From the cell containing the given text, extract its center point as [X, Y] coordinate. 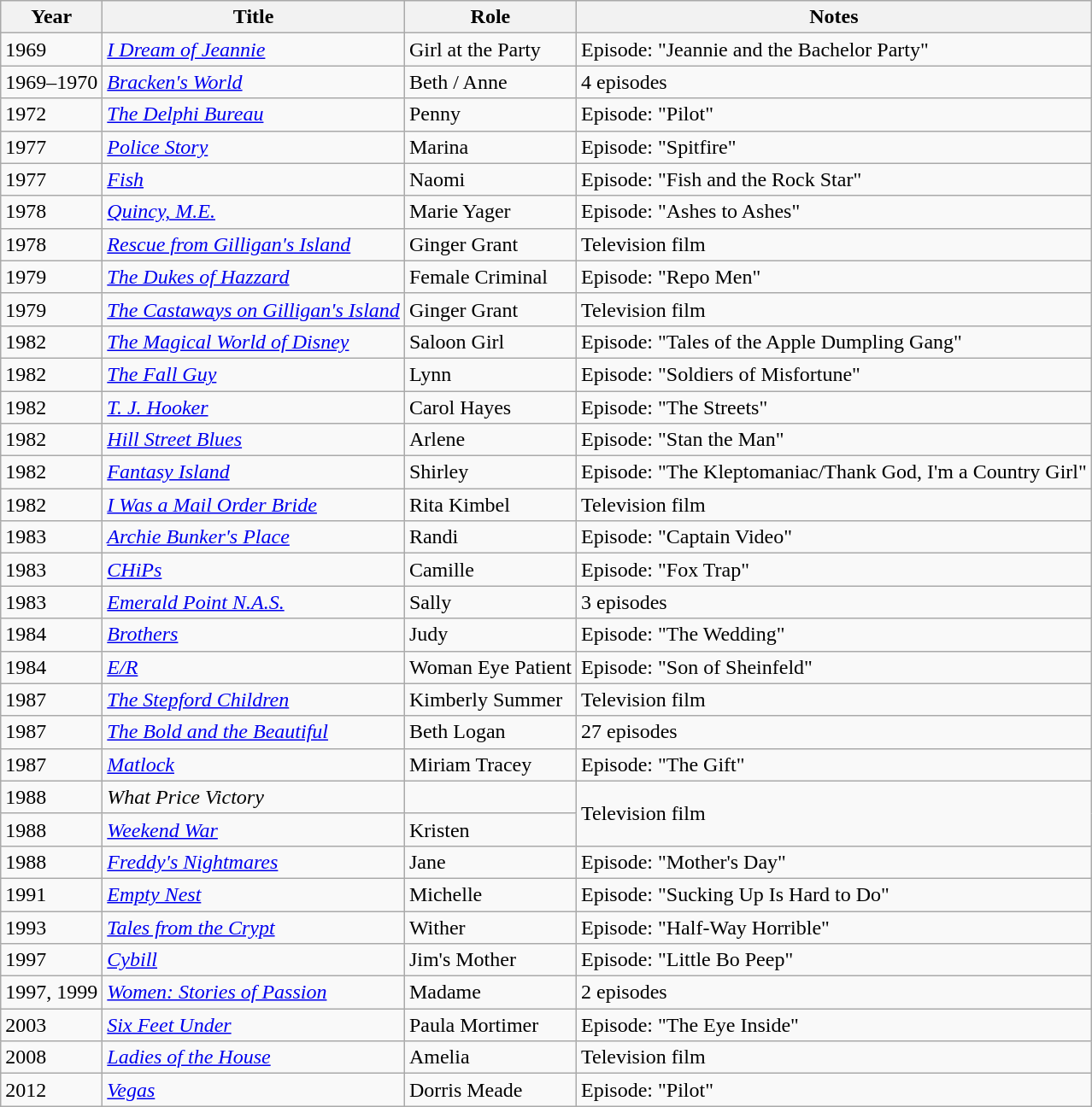
Police Story [254, 147]
Camille [490, 570]
Episode: "Captain Video" [834, 537]
Madame [490, 993]
Episode: "Son of Sheinfeld" [834, 667]
Judy [490, 635]
Randi [490, 537]
Michelle [490, 894]
I Dream of Jeannie [254, 50]
Episode: "The Wedding" [834, 635]
Episode: "Mother's Day" [834, 862]
Jane [490, 862]
Paula Mortimer [490, 1025]
Marie Yager [490, 212]
Episode: "The Eye Inside" [834, 1025]
Episode: "Spitfire" [834, 147]
Episode: "Tales of the Apple Dumpling Gang" [834, 342]
Woman Eye Patient [490, 667]
Freddy's Nightmares [254, 862]
2003 [51, 1025]
Tales from the Crypt [254, 927]
Episode: "Stan the Man" [834, 440]
Matlock [254, 764]
Episode: "The Streets" [834, 407]
1969 [51, 50]
The Dukes of Hazzard [254, 277]
Quincy, M.E. [254, 212]
Shirley [490, 472]
Amelia [490, 1057]
Brothers [254, 635]
Vegas [254, 1090]
What Price Victory [254, 797]
1969–1970 [51, 82]
Episode: "Soldiers of Misfortune" [834, 374]
Episode: "Ashes to Ashes" [834, 212]
Emerald Point N.A.S. [254, 602]
The Delphi Bureau [254, 114]
T. J. Hooker [254, 407]
27 episodes [834, 732]
Archie Bunker's Place [254, 537]
3 episodes [834, 602]
Cybill [254, 960]
Hill Street Blues [254, 440]
Episode: "Half-Way Horrible" [834, 927]
Fish [254, 179]
Episode: "Repo Men" [834, 277]
Lynn [490, 374]
Sally [490, 602]
E/R [254, 667]
Episode: "The Kleptomaniac/Thank God, I'm a Country Girl" [834, 472]
1972 [51, 114]
1993 [51, 927]
The Magical World of Disney [254, 342]
Episode: "Jeannie and the Bachelor Party" [834, 50]
Role [490, 17]
Year [51, 17]
Episode: "Sucking Up Is Hard to Do" [834, 894]
2 episodes [834, 993]
1991 [51, 894]
Episode: "Little Bo Peep" [834, 960]
Miriam Tracey [490, 764]
Beth / Anne [490, 82]
Episode: "The Gift" [834, 764]
Empty Nest [254, 894]
Girl at the Party [490, 50]
Women: Stories of Passion [254, 993]
2012 [51, 1090]
Female Criminal [490, 277]
Arlene [490, 440]
Kimberly Summer [490, 700]
Notes [834, 17]
CHiPs [254, 570]
Rita Kimbel [490, 505]
Kristen [490, 829]
Fantasy Island [254, 472]
2008 [51, 1057]
1997 [51, 960]
The Fall Guy [254, 374]
The Stepford Children [254, 700]
Jim's Mother [490, 960]
The Bold and the Beautiful [254, 732]
Beth Logan [490, 732]
Bracken's World [254, 82]
Carol Hayes [490, 407]
1997, 1999 [51, 993]
Saloon Girl [490, 342]
Marina [490, 147]
Ladies of the House [254, 1057]
Dorris Meade [490, 1090]
Six Feet Under [254, 1025]
Penny [490, 114]
Weekend War [254, 829]
The Castaways on Gilligan's Island [254, 309]
Episode: "Fish and the Rock Star" [834, 179]
Title [254, 17]
4 episodes [834, 82]
Episode: "Fox Trap" [834, 570]
Naomi [490, 179]
I Was a Mail Order Bride [254, 505]
Wither [490, 927]
Rescue from Gilligan's Island [254, 244]
